For the text-containing cell, return its midpoint in [X, Y] coordinate format. 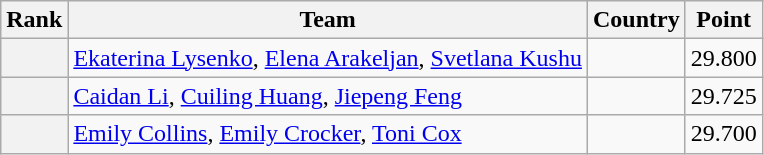
Rank [34, 20]
29.700 [724, 134]
Country [636, 20]
29.800 [724, 58]
Point [724, 20]
Emily Collins, Emily Crocker, Toni Cox [328, 134]
29.725 [724, 96]
Caidan Li, Cuiling Huang, Jiepeng Feng [328, 96]
Team [328, 20]
Ekaterina Lysenko, Elena Arakeljan, Svetlana Kushu [328, 58]
